Detect which cell encompasses the target text, then output its [x, y] center coordinate. 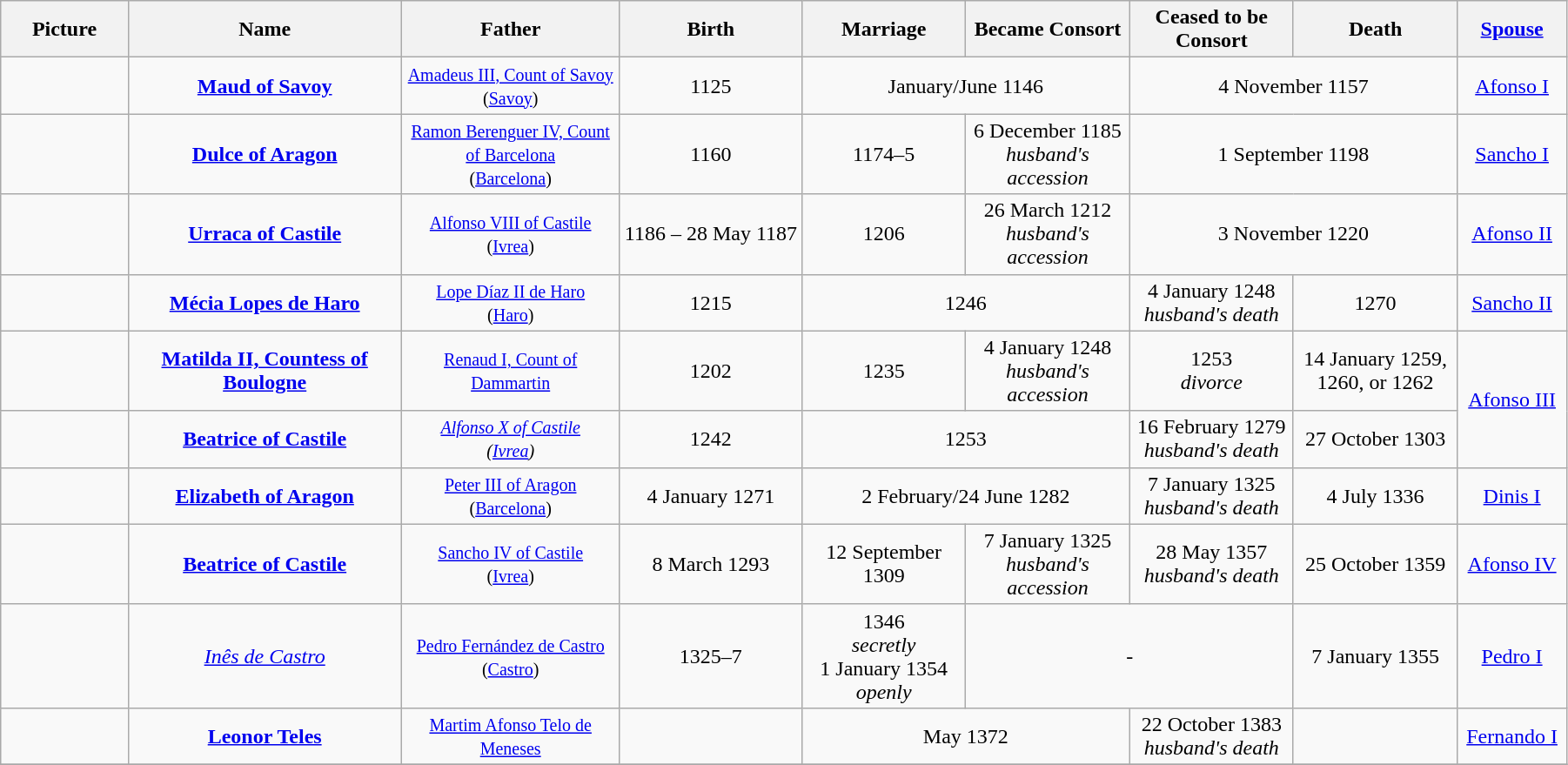
27 October 1303 [1375, 439]
Ramon Berenguer IV, Count of Barcelona(Barcelona) [510, 154]
Alfonso VIII of Castile(Ivrea) [510, 234]
Picture [64, 30]
Spouse [1512, 30]
Pedro Fernández de Castro(Castro) [510, 656]
Pedro I [1512, 656]
4 November 1157 [1293, 85]
Alfonso X of Castile(Ivrea) [510, 439]
6 December 1185husband's accession [1048, 154]
12 September 1309 [883, 564]
Inês de Castro [265, 656]
1186 – 28 May 1187 [710, 234]
1202 [710, 371]
Name [265, 30]
28 May 1357husband's death [1211, 564]
Peter III of Aragon(Barcelona) [510, 496]
- [1129, 656]
Mécia Lopes de Haro [265, 303]
January/June 1146 [966, 85]
7 January 1325husband's accession [1048, 564]
1215 [710, 303]
1235 [883, 371]
Ceased to be Consort [1211, 30]
Afonso III [1512, 399]
1325–7 [710, 656]
22 October 1383husband's death [1211, 736]
Became Consort [1048, 30]
Afonso IV [1512, 564]
1242 [710, 439]
4 January 1248husband's death [1211, 303]
Sancho II [1512, 303]
Lope Díaz II de Haro(Haro) [510, 303]
1125 [710, 85]
Afonso I [1512, 85]
Afonso II [1512, 234]
1270 [1375, 303]
1174–5 [883, 154]
Amadeus III, Count of Savoy(Savoy) [510, 85]
Marriage [883, 30]
Urraca of Castile [265, 234]
4 January 1248husband's accession [1048, 371]
7 January 1355 [1375, 656]
16 February 1279husband's death [1211, 439]
Leonor Teles [265, 736]
14 January 1259, 1260, or 1262 [1375, 371]
1206 [883, 234]
1253divorce [1211, 371]
Elizabeth of Aragon [265, 496]
Birth [710, 30]
May 1372 [966, 736]
Sancho I [1512, 154]
Dinis I [1512, 496]
2 February/24 June 1282 [966, 496]
Martim Afonso Telo de Meneses [510, 736]
1253 [966, 439]
Maud of Savoy [265, 85]
Father [510, 30]
26 March 1212husband's accession [1048, 234]
Renaud I, Count of Dammartin [510, 371]
25 October 1359 [1375, 564]
4 January 1271 [710, 496]
1160 [710, 154]
8 March 1293 [710, 564]
Death [1375, 30]
1246 [966, 303]
Sancho IV of Castile(Ivrea) [510, 564]
3 November 1220 [1293, 234]
4 July 1336 [1375, 496]
Matilda II, Countess of Boulogne [265, 371]
1 September 1198 [1293, 154]
Fernando I [1512, 736]
Dulce of Aragon [265, 154]
1346secretly1 January 1354openly [883, 656]
7 January 1325husband's death [1211, 496]
